Extract the [X, Y] coordinate from the center of the cell holding the provided text.  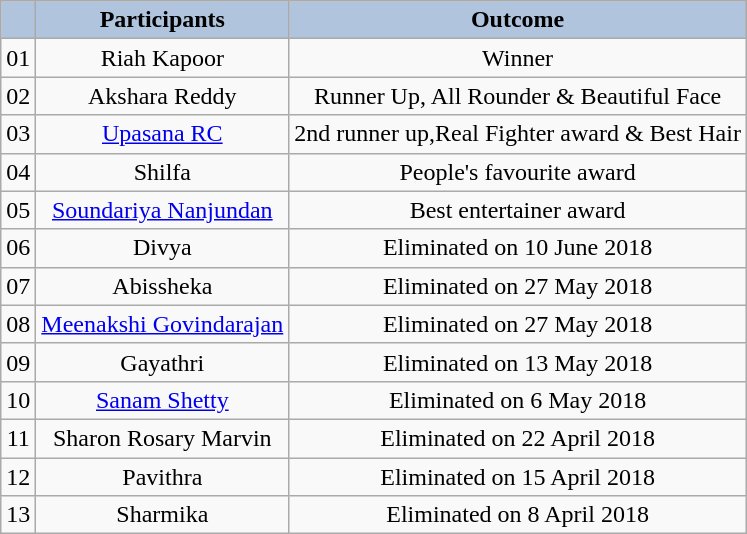
Upasana RC [162, 134]
06 [18, 248]
11 [18, 438]
Sharmika [162, 515]
Eliminated on 22 April 2018 [518, 438]
08 [18, 324]
04 [18, 172]
10 [18, 400]
05 [18, 210]
Pavithra [162, 477]
People's favourite award [518, 172]
02 [18, 96]
Runner Up, All Rounder & Beautiful Face [518, 96]
Best entertainer award [518, 210]
Sanam Shetty [162, 400]
Riah Kapoor [162, 58]
Sharon Rosary Marvin [162, 438]
Divya [162, 248]
Meenakshi Govindarajan [162, 324]
2nd runner up,Real Fighter award & Best Hair [518, 134]
Winner [518, 58]
13 [18, 515]
12 [18, 477]
Gayathri [162, 362]
09 [18, 362]
Eliminated on 10 June 2018 [518, 248]
Shilfa [162, 172]
Akshara Reddy [162, 96]
Outcome [518, 20]
Abissheka [162, 286]
Eliminated on 6 May 2018 [518, 400]
Eliminated on 15 April 2018 [518, 477]
01 [18, 58]
Participants [162, 20]
03 [18, 134]
07 [18, 286]
Soundariya Nanjundan [162, 210]
Eliminated on 8 April 2018 [518, 515]
Eliminated on 13 May 2018 [518, 362]
